For the text-containing cell, return its midpoint in [X, Y] coordinate format. 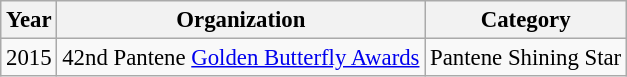
2015 [29, 58]
Year [29, 20]
Pantene Shining Star [526, 58]
Organization [241, 20]
Category [526, 20]
42nd Pantene Golden Butterfly Awards [241, 58]
